Provide the [X, Y] coordinate of the cell's center where the given text is located.  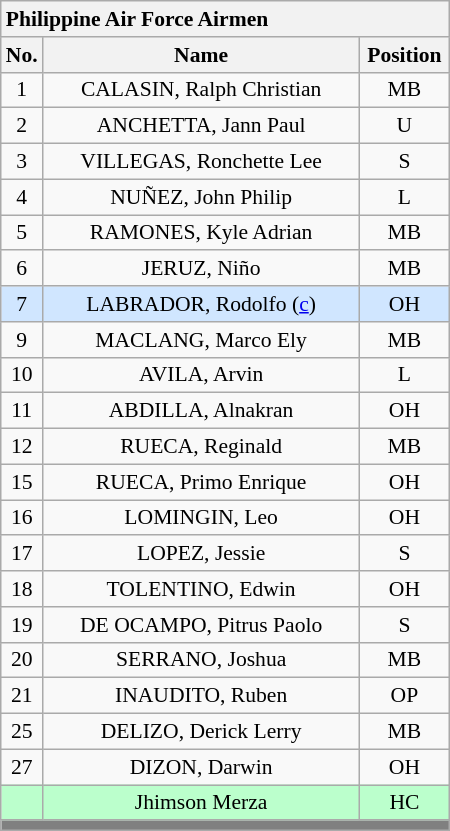
ANCHETTA, Jann Paul [202, 126]
LOMINGIN, Leo [202, 518]
LABRADOR, Rodolfo (c) [202, 304]
Jhimson Merza [202, 803]
7 [22, 304]
12 [22, 447]
Position [405, 55]
17 [22, 554]
3 [22, 162]
HC [405, 803]
No. [22, 55]
19 [22, 625]
NUÑEZ, John Philip [202, 197]
11 [22, 411]
INAUDITO, Ruben [202, 696]
U [405, 126]
JERUZ, Niño [202, 269]
VILLEGAS, Ronchette Lee [202, 162]
15 [22, 482]
AVILA, Arvin [202, 375]
OP [405, 696]
DELIZO, Derick Lerry [202, 732]
RUECA, Reginald [202, 447]
27 [22, 767]
21 [22, 696]
25 [22, 732]
4 [22, 197]
Philippine Air Force Airmen [225, 19]
6 [22, 269]
RAMONES, Kyle Adrian [202, 233]
DE OCAMPO, Pitrus Paolo [202, 625]
DIZON, Darwin [202, 767]
RUECA, Primo Enrique [202, 482]
5 [22, 233]
LOPEZ, Jessie [202, 554]
18 [22, 589]
ABDILLA, Alnakran [202, 411]
2 [22, 126]
SERRANO, Joshua [202, 660]
CALASIN, Ralph Christian [202, 90]
10 [22, 375]
16 [22, 518]
TOLENTINO, Edwin [202, 589]
20 [22, 660]
1 [22, 90]
MACLANG, Marco Ely [202, 340]
Name [202, 55]
9 [22, 340]
